Locate the cell with the specified text and output its (x, y) center coordinate. 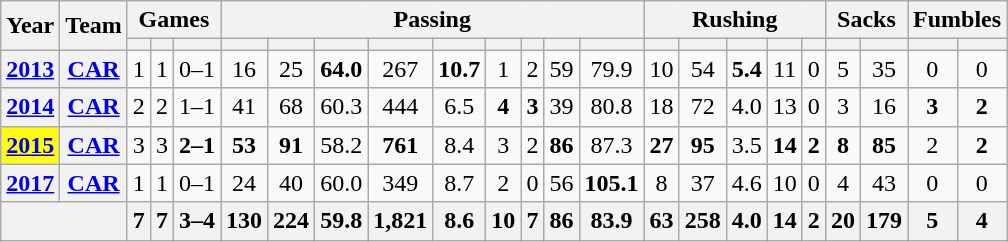
11 (784, 69)
349 (400, 183)
20 (842, 221)
2013 (30, 69)
4.6 (746, 183)
63 (662, 221)
258 (702, 221)
18 (662, 107)
8.7 (460, 183)
1,821 (400, 221)
56 (562, 183)
2014 (30, 107)
179 (884, 221)
72 (702, 107)
Sacks (866, 20)
39 (562, 107)
87.3 (612, 145)
Year (30, 26)
85 (884, 145)
35 (884, 69)
5.4 (746, 69)
1–1 (196, 107)
2015 (30, 145)
54 (702, 69)
80.8 (612, 107)
2–1 (196, 145)
8.4 (460, 145)
59.8 (342, 221)
444 (400, 107)
40 (292, 183)
267 (400, 69)
24 (244, 183)
95 (702, 145)
Fumbles (958, 20)
Team (94, 26)
41 (244, 107)
43 (884, 183)
130 (244, 221)
3.5 (746, 145)
83.9 (612, 221)
27 (662, 145)
25 (292, 69)
58.2 (342, 145)
Rushing (734, 20)
79.9 (612, 69)
Passing (433, 20)
59 (562, 69)
10.7 (460, 69)
3–4 (196, 221)
8.6 (460, 221)
37 (702, 183)
60.0 (342, 183)
6.5 (460, 107)
68 (292, 107)
60.3 (342, 107)
761 (400, 145)
13 (784, 107)
105.1 (612, 183)
Games (174, 20)
64.0 (342, 69)
53 (244, 145)
91 (292, 145)
2017 (30, 183)
224 (292, 221)
